Provide the (X, Y) coordinate of the cell's center where the given text is located.  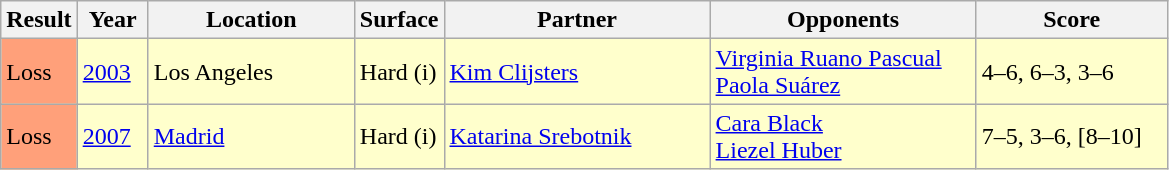
Madrid (251, 136)
7–5, 3–6, [8–10] (1072, 136)
Surface (399, 20)
Partner (577, 20)
Virginia Ruano Pascual Paola Suárez (843, 72)
4–6, 6–3, 3–6 (1072, 72)
2007 (112, 136)
2003 (112, 72)
Year (112, 20)
Opponents (843, 20)
Score (1072, 20)
Location (251, 20)
Result (39, 20)
Cara Black Liezel Huber (843, 136)
Los Angeles (251, 72)
Katarina Srebotnik (577, 136)
Kim Clijsters (577, 72)
